For the text-containing cell, return its midpoint in (x, y) coordinate format. 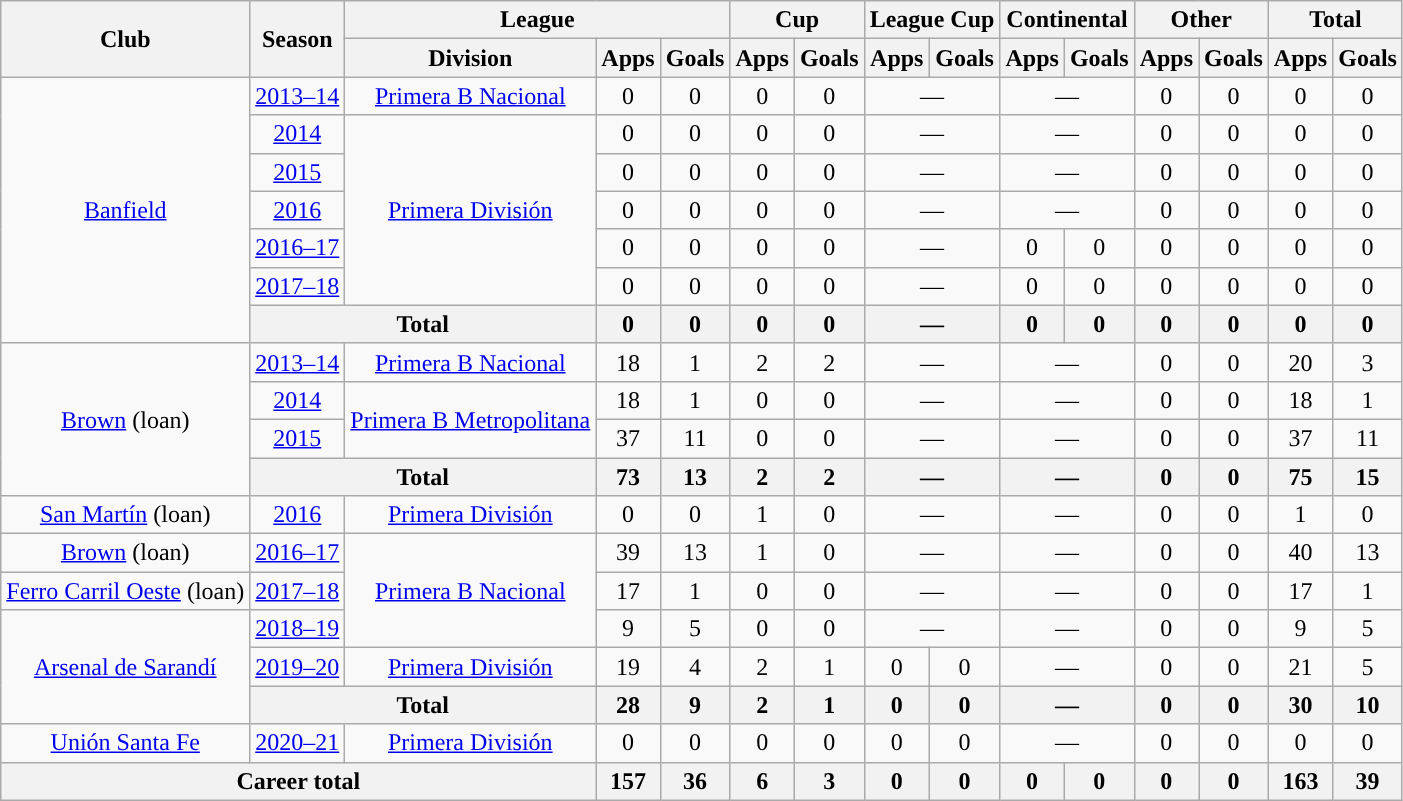
2019–20 (298, 667)
Other (1201, 20)
Club (126, 39)
Unión Santa Fe (126, 743)
Banfield (126, 210)
36 (695, 781)
Cup (797, 20)
2018–19 (298, 629)
15 (1368, 477)
20 (1300, 362)
28 (628, 705)
Ferro Carril Oeste (loan) (126, 591)
Career total (298, 781)
10 (1368, 705)
73 (628, 477)
75 (1300, 477)
2020–21 (298, 743)
Continental (1067, 20)
30 (1300, 705)
League Cup (932, 20)
157 (628, 781)
San Martín (loan) (126, 515)
4 (695, 667)
Arsenal de Sarandí (126, 667)
21 (1300, 667)
19 (628, 667)
Division (470, 58)
163 (1300, 781)
Season (298, 39)
40 (1300, 553)
6 (762, 781)
League (538, 20)
Primera B Metropolitana (470, 419)
